Locate the cell with the specified text and output its [X, Y] center coordinate. 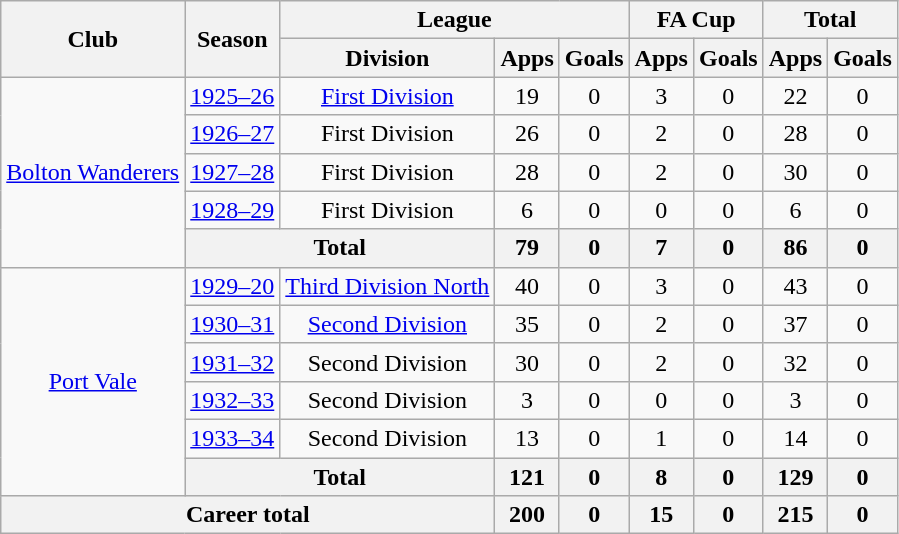
7 [661, 248]
43 [795, 286]
86 [795, 248]
1931–32 [232, 362]
1932–33 [232, 400]
1929–20 [232, 286]
37 [795, 324]
13 [527, 438]
15 [661, 515]
FA Cup [696, 20]
19 [527, 96]
40 [527, 286]
Season [232, 39]
129 [795, 477]
Third Division North [388, 286]
79 [527, 248]
Division [388, 58]
1925–26 [232, 96]
14 [795, 438]
1928–29 [232, 210]
1933–34 [232, 438]
Career total [248, 515]
Port Vale [93, 381]
200 [527, 515]
Club [93, 39]
League [454, 20]
1927–28 [232, 172]
8 [661, 477]
22 [795, 96]
1930–31 [232, 324]
1 [661, 438]
35 [527, 324]
Bolton Wanderers [93, 172]
26 [527, 134]
1926–27 [232, 134]
121 [527, 477]
32 [795, 362]
215 [795, 515]
